Scan for the cell matching the given text and deliver its [x, y] coordinate at center. 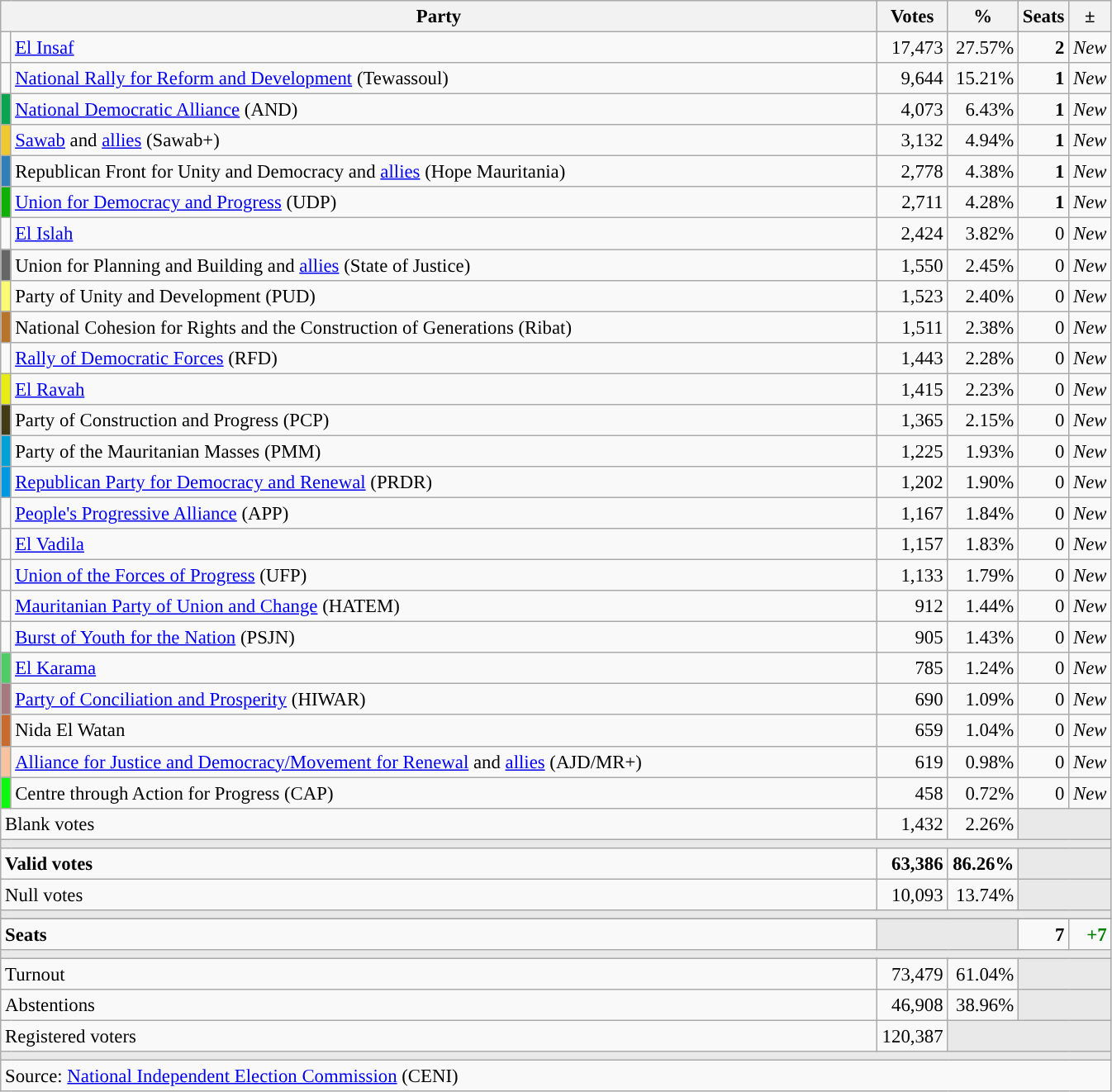
17,473 [912, 48]
Union for Planning and Building and allies (State of Justice) [444, 265]
73,479 [912, 975]
458 [912, 793]
1.90% [983, 482]
2.26% [983, 824]
4.28% [983, 202]
Registered voters [440, 1037]
63,386 [912, 864]
0.98% [983, 762]
659 [912, 731]
38.96% [983, 1005]
Party [440, 17]
1,225 [912, 451]
46,908 [912, 1005]
El Vadila [444, 544]
1,415 [912, 389]
785 [912, 668]
3,132 [912, 140]
National Rally for Reform and Development (Tewassoul) [444, 78]
1,167 [912, 513]
2.23% [983, 389]
4,073 [912, 110]
1.83% [983, 544]
Mauritanian Party of Union and Change (HATEM) [444, 606]
1.44% [983, 606]
Union for Democracy and Progress (UDP) [444, 202]
2,711 [912, 202]
1,202 [912, 482]
1,443 [912, 358]
Sawab and allies (Sawab+) [444, 140]
7 [1044, 934]
El Karama [444, 668]
1,523 [912, 296]
1,550 [912, 265]
0.72% [983, 793]
1,157 [912, 544]
El Ravah [444, 389]
El Insaf [444, 48]
1.04% [983, 731]
2.15% [983, 420]
1.79% [983, 576]
Party of the Mauritanian Masses (PMM) [444, 451]
Nida El Watan [444, 731]
4.38% [983, 172]
± [1091, 17]
Burst of Youth for the Nation (PSJN) [444, 638]
Null votes [440, 895]
Abstentions [440, 1005]
61.04% [983, 975]
2.45% [983, 265]
6.43% [983, 110]
Alliance for Justice and Democracy/Movement for Renewal and allies (AJD/MR+) [444, 762]
Party of Unity and Development (PUD) [444, 296]
+7 [1091, 934]
690 [912, 700]
9,644 [912, 78]
% [983, 17]
1,511 [912, 327]
1,432 [912, 824]
Source: National Independent Election Commission (CENI) [556, 1076]
2.38% [983, 327]
1,133 [912, 576]
National Cohesion for Rights and the Construction of Generations (Ribat) [444, 327]
120,387 [912, 1037]
1,365 [912, 420]
2.40% [983, 296]
2.28% [983, 358]
1.93% [983, 451]
People's Progressive Alliance (APP) [444, 513]
Union of the Forces of Progress (UFP) [444, 576]
4.94% [983, 140]
Turnout [440, 975]
Centre through Action for Progress (CAP) [444, 793]
27.57% [983, 48]
13.74% [983, 895]
Republican Party for Democracy and Renewal (PRDR) [444, 482]
1.24% [983, 668]
1.84% [983, 513]
10,093 [912, 895]
1.09% [983, 700]
1.43% [983, 638]
El Islah [444, 234]
2,778 [912, 172]
2,424 [912, 234]
Rally of Democratic Forces (RFD) [444, 358]
905 [912, 638]
Party of Construction and Progress (PCP) [444, 420]
86.26% [983, 864]
Valid votes [440, 864]
Republican Front for Unity and Democracy and allies (Hope Mauritania) [444, 172]
15.21% [983, 78]
2 [1044, 48]
619 [912, 762]
Party of Conciliation and Prosperity (HIWAR) [444, 700]
Blank votes [440, 824]
National Democratic Alliance (AND) [444, 110]
912 [912, 606]
Votes [912, 17]
3.82% [983, 234]
